Determine the (X, Y) coordinate at the center of the cell enclosing the given text.  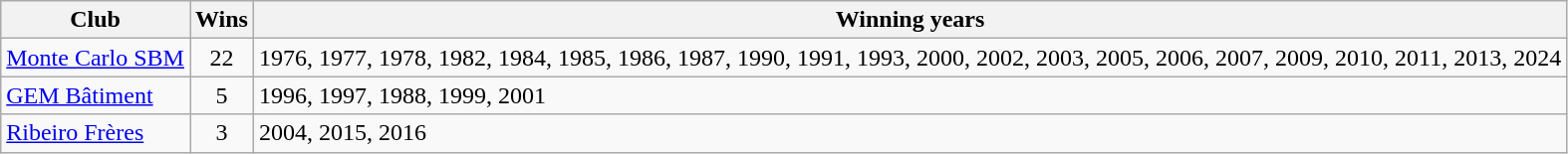
Monte Carlo SBM (96, 58)
2004, 2015, 2016 (910, 133)
1976, 1977, 1978, 1982, 1984, 1985, 1986, 1987, 1990, 1991, 1993, 2000, 2002, 2003, 2005, 2006, 2007, 2009, 2010, 2011, 2013, 2024 (910, 58)
Winning years (910, 20)
5 (221, 95)
GEM Bâtiment (96, 95)
Ribeiro Frères (96, 133)
22 (221, 58)
1996, 1997, 1988, 1999, 2001 (910, 95)
Wins (221, 20)
Club (96, 20)
3 (221, 133)
